Detect which cell encompasses the target text, then output its (X, Y) center coordinate. 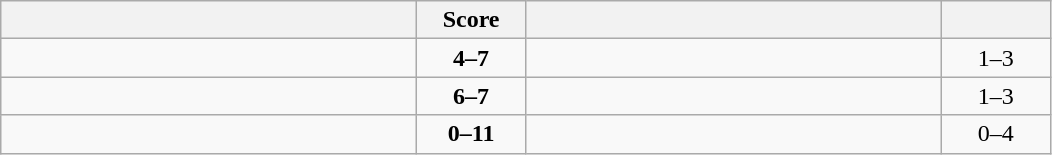
4–7 (472, 58)
6–7 (472, 96)
0–11 (472, 134)
0–4 (996, 134)
Score (472, 20)
